Extract the (x, y) coordinate from the center of the cell holding the provided text.  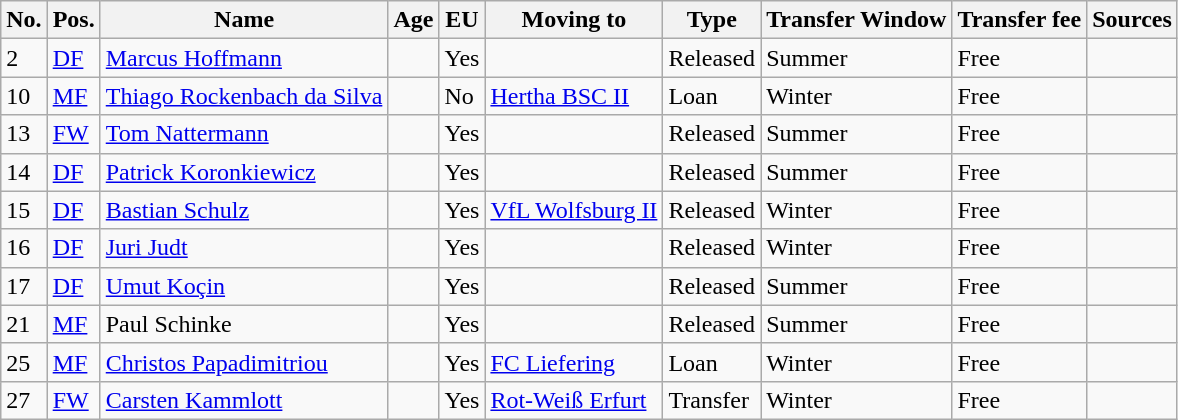
Christos Papadimitriou (244, 362)
14 (24, 172)
Transfer Window (856, 20)
EU (462, 20)
2 (24, 58)
Transfer (712, 400)
17 (24, 286)
Carsten Kammlott (244, 400)
No. (24, 20)
13 (24, 134)
15 (24, 210)
Transfer fee (1020, 20)
Name (244, 20)
16 (24, 248)
Sources (1132, 20)
Rot-Weiß Erfurt (574, 400)
No (462, 96)
Type (712, 20)
Umut Koçin (244, 286)
Bastian Schulz (244, 210)
Pos. (74, 20)
Paul Schinke (244, 324)
Tom Nattermann (244, 134)
Marcus Hoffmann (244, 58)
Thiago Rockenbach da Silva (244, 96)
VfL Wolfsburg II (574, 210)
Age (414, 20)
27 (24, 400)
Moving to (574, 20)
10 (24, 96)
25 (24, 362)
Juri Judt (244, 248)
Patrick Koronkiewicz (244, 172)
FC Liefering (574, 362)
21 (24, 324)
Hertha BSC II (574, 96)
